For the text-containing cell, return its midpoint in (X, Y) coordinate format. 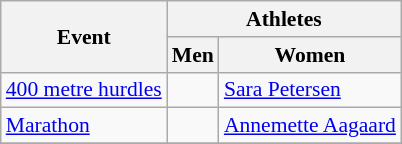
Event (84, 36)
400 metre hurdles (84, 90)
Sara Petersen (310, 90)
Women (310, 55)
Men (193, 55)
Athletes (284, 19)
Annemette Aagaard (310, 126)
Marathon (84, 126)
